Search for the cell housing the specified text and yield its (x, y) center coordinate. 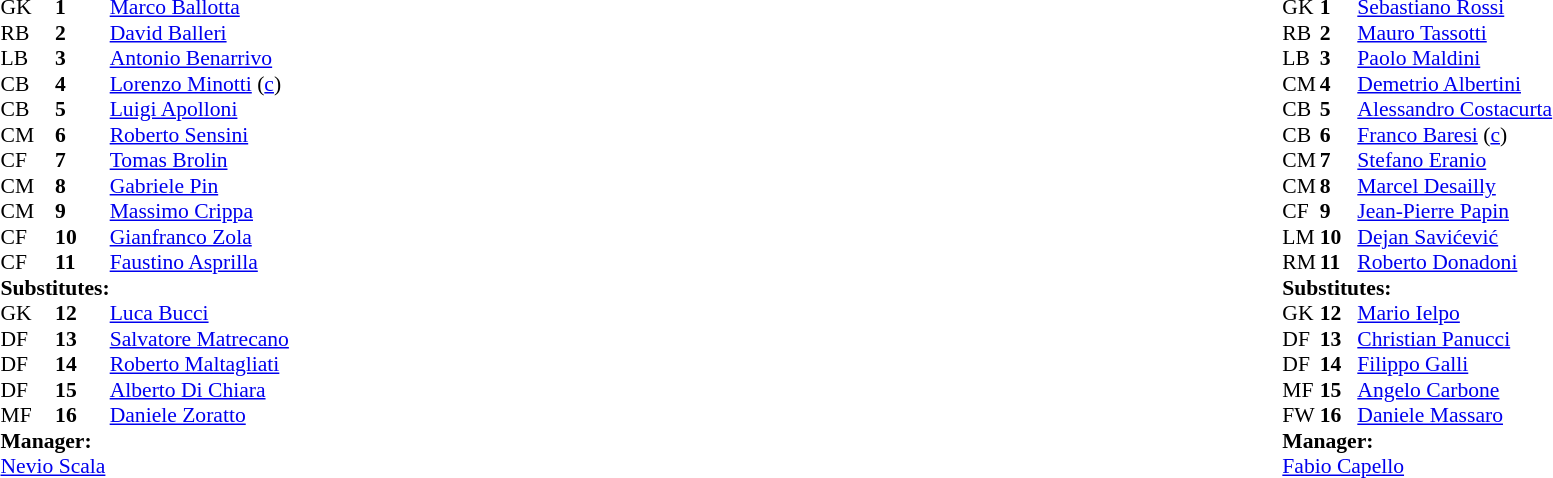
Angelo Carbone (1454, 390)
Franco Baresi (c) (1454, 135)
Faustino Asprilla (200, 263)
Lorenzo Minotti (c) (200, 84)
Gianfranco Zola (200, 237)
Luca Bucci (200, 313)
Luigi Apolloni (200, 109)
Filippo Galli (1454, 365)
Mauro Tassotti (1454, 33)
Massimo Crippa (200, 211)
Marcel Desailly (1454, 186)
LM (1301, 237)
Salvatore Matrecano (200, 339)
Jean-Pierre Papin (1454, 211)
Paolo Maldini (1454, 59)
Demetrio Albertini (1454, 84)
Alberto Di Chiara (200, 390)
Roberto Maltagliati (200, 365)
RM (1301, 263)
Stefano Eranio (1454, 161)
FW (1301, 415)
Daniele Massaro (1454, 415)
Gabriele Pin (200, 186)
Roberto Donadoni (1454, 263)
Christian Panucci (1454, 339)
Tomas Brolin (200, 161)
Dejan Savićević (1454, 237)
Antonio Benarrivo (200, 59)
David Balleri (200, 33)
Alessandro Costacurta (1454, 109)
Daniele Zoratto (200, 415)
Mario Ielpo (1454, 313)
Roberto Sensini (200, 135)
